Search for the cell housing the specified text and yield its [X, Y] center coordinate. 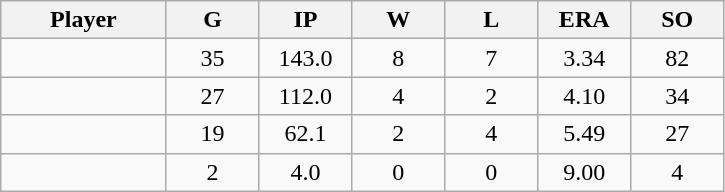
SO [678, 20]
3.34 [584, 58]
112.0 [306, 96]
9.00 [584, 172]
5.49 [584, 134]
143.0 [306, 58]
Player [84, 20]
7 [492, 58]
4.10 [584, 96]
IP [306, 20]
W [398, 20]
8 [398, 58]
82 [678, 58]
34 [678, 96]
L [492, 20]
62.1 [306, 134]
ERA [584, 20]
35 [212, 58]
4.0 [306, 172]
19 [212, 134]
G [212, 20]
